Determine the [X, Y] coordinate at the center of the cell enclosing the given text.  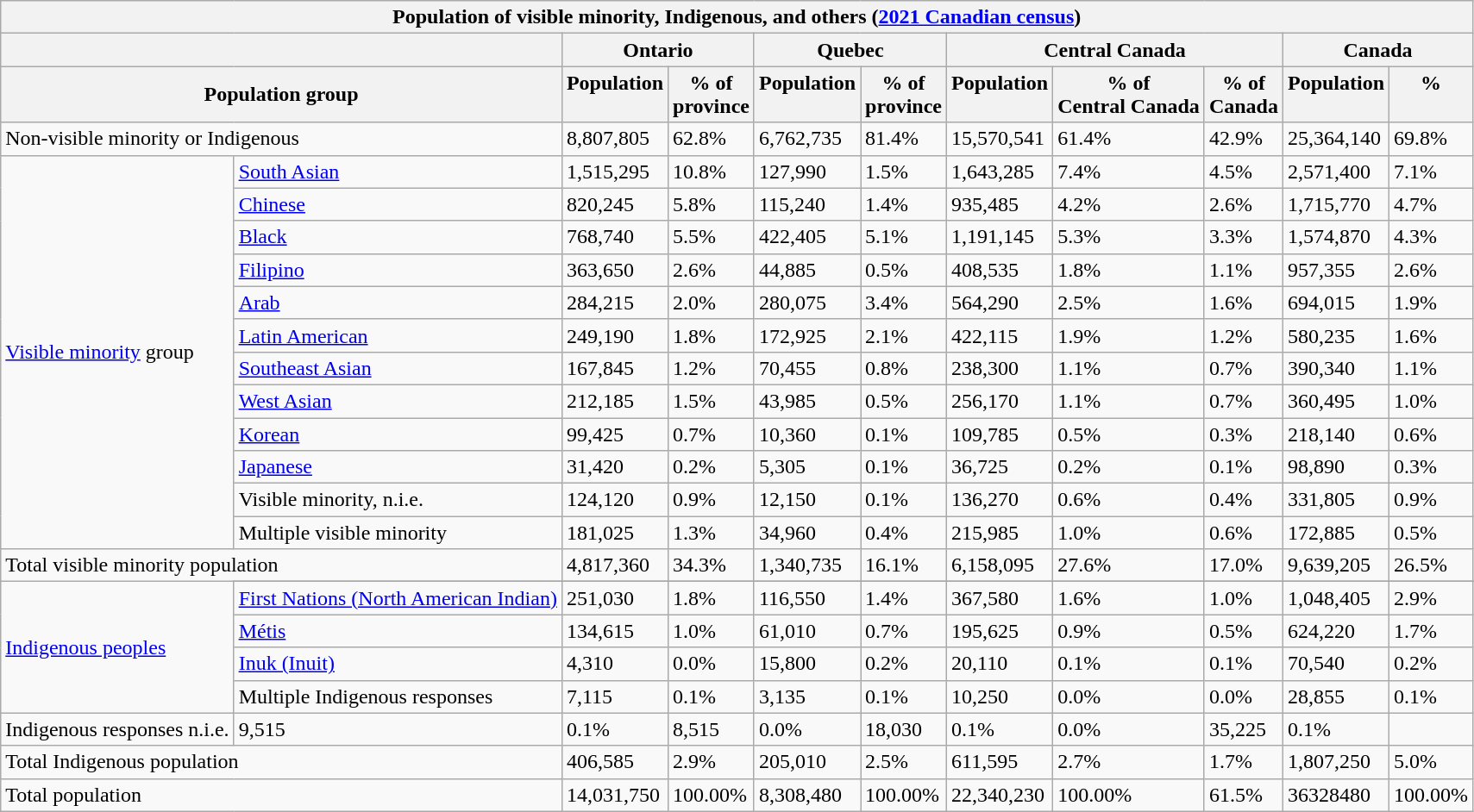
99,425 [614, 434]
7,115 [614, 696]
1,191,145 [1000, 237]
35,225 [1244, 729]
331,805 [1335, 500]
127,990 [807, 172]
195,625 [1000, 631]
Multiple visible minority [398, 533]
Population group [281, 95]
134,615 [614, 631]
172,885 [1335, 533]
4.2% [1129, 204]
Indigenous responses n.i.e. [117, 729]
36328480 [1335, 795]
624,220 [1335, 631]
5.1% [904, 237]
4.3% [1432, 237]
Indigenous peoples [117, 647]
694,015 [1335, 303]
West Asian [398, 401]
957,355 [1335, 270]
% [1432, 95]
5.3% [1129, 237]
Total population [281, 795]
10.8% [712, 172]
Chinese [398, 204]
15,570,541 [1000, 139]
3,135 [807, 696]
1.3% [712, 533]
16.1% [904, 565]
408,535 [1000, 270]
44,885 [807, 270]
14,031,750 [614, 795]
422,405 [807, 237]
81.4% [904, 139]
Inuk (Inuit) [398, 664]
8,807,805 [614, 139]
31,420 [614, 467]
768,740 [614, 237]
Black [398, 237]
4.7% [1432, 204]
Total Indigenous population [281, 762]
Métis [398, 631]
Latin American [398, 335]
% ofCentral Canada [1129, 95]
7.1% [1432, 172]
136,270 [1000, 500]
172,925 [807, 335]
3.3% [1244, 237]
12,150 [807, 500]
115,240 [807, 204]
Filipino [398, 270]
20,110 [1000, 664]
218,140 [1335, 434]
10,250 [1000, 696]
280,075 [807, 303]
256,170 [1000, 401]
42.9% [1244, 139]
2.0% [712, 303]
Non-visible minority or Indigenous [281, 139]
1,715,770 [1335, 204]
Japanese [398, 467]
Quebec [850, 50]
2,571,400 [1335, 172]
9,515 [398, 729]
5.0% [1432, 762]
116,550 [807, 598]
Southeast Asian [398, 368]
205,010 [807, 762]
3.4% [904, 303]
98,890 [1335, 467]
Visible minority, n.i.e. [398, 500]
238,300 [1000, 368]
580,235 [1335, 335]
70,540 [1335, 664]
First Nations (North American Indian) [398, 598]
363,650 [614, 270]
61,010 [807, 631]
1,807,250 [1335, 762]
367,580 [1000, 598]
7.4% [1129, 172]
212,185 [614, 401]
181,025 [614, 533]
5.8% [712, 204]
5.5% [712, 237]
18,030 [904, 729]
Visible minority group [117, 352]
2.1% [904, 335]
34.3% [712, 565]
22,340,230 [1000, 795]
70,455 [807, 368]
% ofCanada [1244, 95]
61.5% [1244, 795]
8,308,480 [807, 795]
10,360 [807, 434]
6,762,735 [807, 139]
4.5% [1244, 172]
Canada [1377, 50]
215,985 [1000, 533]
1,340,735 [807, 565]
Total visible minority population [281, 565]
1,515,295 [614, 172]
564,290 [1000, 303]
Central Canada [1115, 50]
28,855 [1335, 696]
Population of visible minority, Indigenous, and others (2021 Canadian census) [737, 17]
109,785 [1000, 434]
1,048,405 [1335, 598]
Korean [398, 434]
34,960 [807, 533]
36,725 [1000, 467]
284,215 [614, 303]
167,845 [614, 368]
69.8% [1432, 139]
2.7% [1129, 762]
406,585 [614, 762]
4,817,360 [614, 565]
61.4% [1129, 139]
Ontario [657, 50]
0.8% [904, 368]
6,158,095 [1000, 565]
422,115 [1000, 335]
390,340 [1335, 368]
935,485 [1000, 204]
62.8% [712, 139]
South Asian [398, 172]
15,800 [807, 664]
43,985 [807, 401]
27.6% [1129, 565]
820,245 [614, 204]
9,639,205 [1335, 565]
25,364,140 [1335, 139]
251,030 [614, 598]
360,495 [1335, 401]
8,515 [712, 729]
26.5% [1432, 565]
Multiple Indigenous responses [398, 696]
4,310 [614, 664]
Arab [398, 303]
1,643,285 [1000, 172]
17.0% [1244, 565]
5,305 [807, 467]
1,574,870 [1335, 237]
249,190 [614, 335]
611,595 [1000, 762]
124,120 [614, 500]
